For the text-containing cell, return its midpoint in [X, Y] coordinate format. 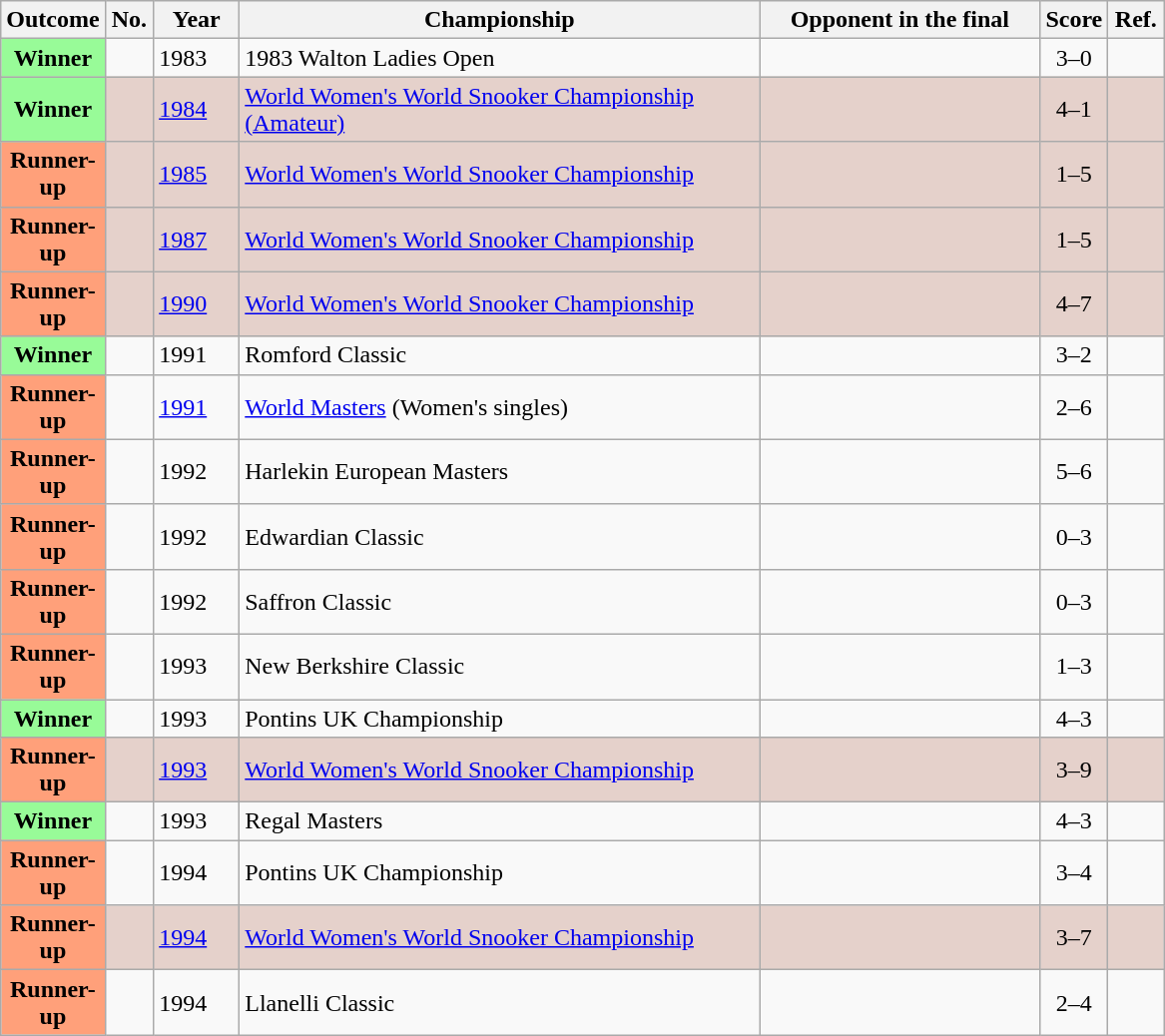
4–1 [1074, 110]
3–9 [1074, 771]
3–2 [1074, 355]
No. [130, 20]
3–7 [1074, 938]
1–3 [1074, 667]
1983 [197, 58]
Llanelli Classic [499, 1002]
4–7 [1074, 303]
Regal Masters [499, 821]
Harlekin European Masters [499, 471]
Edwardian Classic [499, 537]
Score [1074, 20]
1985 [197, 174]
3–0 [1074, 58]
Opponent in the final [900, 20]
1984 [197, 110]
World Women's World Snooker Championship (Amateur) [499, 110]
3–4 [1074, 872]
1983 Walton Ladies Open [499, 58]
5–6 [1074, 471]
1990 [197, 303]
2–4 [1074, 1002]
New Berkshire Classic [499, 667]
Saffron Classic [499, 601]
Romford Classic [499, 355]
Year [197, 20]
Outcome [53, 20]
2–6 [1074, 407]
World Masters (Women's singles) [499, 407]
1987 [197, 240]
Ref. [1136, 20]
Championship [499, 20]
